Scan for the cell matching the given text and deliver its (x, y) coordinate at center. 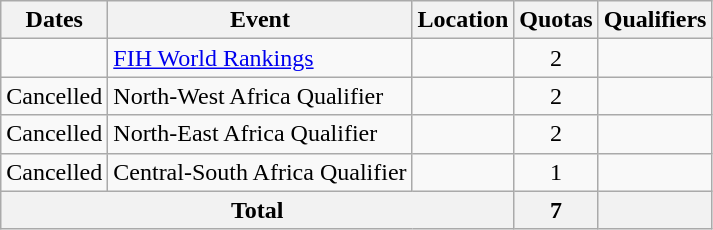
Dates (54, 20)
FIH World Rankings (260, 58)
Qualifiers (655, 20)
North-West Africa Qualifier (260, 96)
Central-South Africa Qualifier (260, 172)
Location (463, 20)
7 (556, 210)
Total (258, 210)
Event (260, 20)
1 (556, 172)
Quotas (556, 20)
North-East Africa Qualifier (260, 134)
